Provide the (X, Y) coordinate of the cell's center where the given text is located.  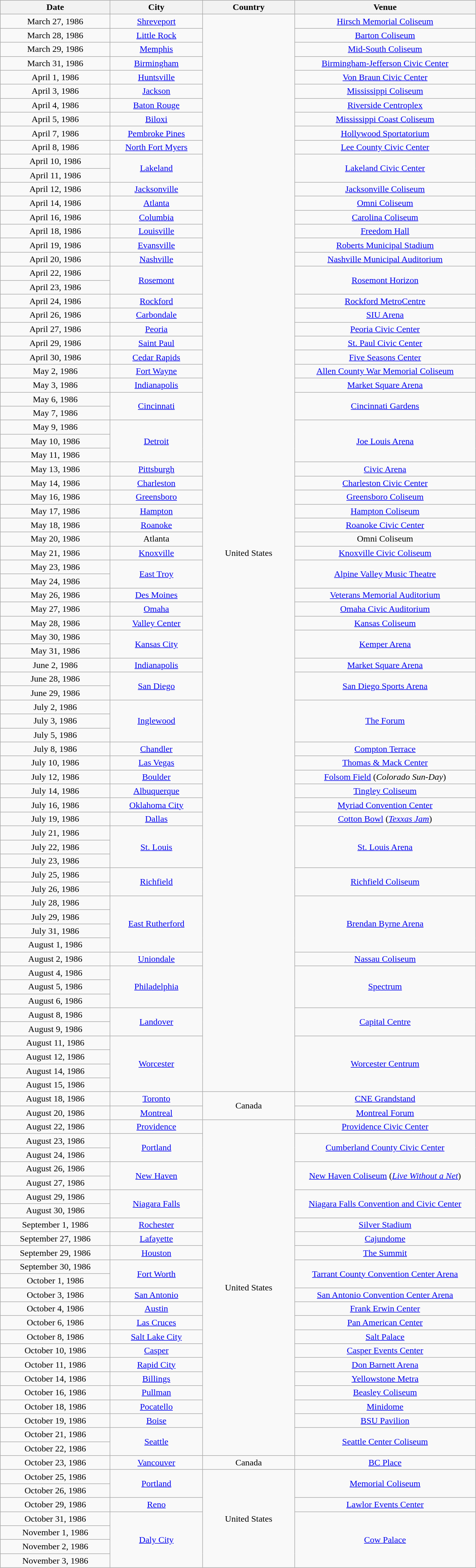
October 10, 1986 (55, 1351)
San Diego (157, 686)
City (157, 7)
Tingley Coliseum (385, 791)
November 3, 1986 (55, 1561)
July 2, 1986 (55, 707)
Biloxi (157, 119)
Providence (157, 1127)
Hampton (157, 511)
Las Vegas (157, 763)
Detroit (157, 441)
August 18, 1986 (55, 1099)
North Fort Myers (157, 147)
September 27, 1986 (55, 1239)
July 19, 1986 (55, 819)
Myriad Convention Center (385, 805)
April 18, 1986 (55, 231)
July 31, 1986 (55, 931)
Worcester Centrum (385, 1064)
Jackson (157, 91)
Richfield Coliseum (385, 882)
April 19, 1986 (55, 245)
October 6, 1986 (55, 1323)
Salt Lake City (157, 1337)
Daly City (157, 1540)
The Forum (385, 721)
July 25, 1986 (55, 875)
October 26, 1986 (55, 1490)
August 29, 1986 (55, 1197)
October 31, 1986 (55, 1519)
Cotton Bowl (Texxas Jam) (385, 819)
April 11, 1986 (55, 175)
Niagara Falls Convention and Civic Center (385, 1204)
Joe Louis Arena (385, 441)
Mississippi Coast Coliseum (385, 119)
Tarrant County Convention Center Arena (385, 1274)
Fort Worth (157, 1274)
October 14, 1986 (55, 1379)
Boulder (157, 777)
Des Moines (157, 595)
August 5, 1986 (55, 987)
May 7, 1986 (55, 413)
June 29, 1986 (55, 693)
Silver Stadium (385, 1225)
Memphis (157, 49)
August 2, 1986 (55, 959)
May 30, 1986 (55, 637)
May 28, 1986 (55, 623)
St. Louis (157, 847)
Jacksonville (157, 189)
Date (55, 7)
Casper Events Center (385, 1351)
Birmingham (157, 63)
July 28, 1986 (55, 903)
Kemper Arena (385, 644)
April 3, 1986 (55, 91)
July 26, 1986 (55, 889)
Montreal (157, 1113)
October 16, 1986 (55, 1393)
August 27, 1986 (55, 1183)
July 12, 1986 (55, 777)
May 26, 1986 (55, 595)
September 30, 1986 (55, 1267)
Beasley Coliseum (385, 1393)
Pan American Center (385, 1323)
Five Seasons Center (385, 357)
Hirsch Memorial Coliseum (385, 21)
East Troy (157, 574)
March 27, 1986 (55, 21)
CNE Grandstand (385, 1099)
Richfield (157, 882)
Freedom Hall (385, 231)
April 22, 1986 (55, 273)
May 16, 1986 (55, 497)
Thomas & Mack Center (385, 763)
August 14, 1986 (55, 1071)
July 29, 1986 (55, 917)
Chandler (157, 749)
May 9, 1986 (55, 427)
October 29, 1986 (55, 1504)
October 1, 1986 (55, 1281)
Don Barnett Arena (385, 1365)
Worcester (157, 1064)
April 24, 1986 (55, 301)
May 23, 1986 (55, 567)
Barton Coliseum (385, 35)
East Rutherford (157, 924)
BSU Pavilion (385, 1421)
Austin (157, 1309)
Dallas (157, 819)
Saint Paul (157, 343)
Reno (157, 1504)
The Summit (385, 1253)
Knoxville (157, 553)
Rosemont Horizon (385, 280)
Venue (385, 7)
July 3, 1986 (55, 721)
July 14, 1986 (55, 791)
Greensboro Coliseum (385, 497)
Pittsburgh (157, 469)
March 28, 1986 (55, 35)
Birmingham-Jefferson Civic Center (385, 63)
Kansas City (157, 644)
August 23, 1986 (55, 1141)
Salt Palace (385, 1337)
April 27, 1986 (55, 329)
March 29, 1986 (55, 49)
Yellowstone Metra (385, 1379)
Philadelphia (157, 987)
May 21, 1986 (55, 553)
May 14, 1986 (55, 483)
Pocatello (157, 1407)
Seattle (157, 1442)
April 4, 1986 (55, 105)
Allen County War Memorial Coliseum (385, 371)
Casper (157, 1351)
Columbia (157, 217)
April 30, 1986 (55, 357)
October 22, 1986 (55, 1449)
Montreal Forum (385, 1113)
Mid-South Coliseum (385, 49)
March 31, 1986 (55, 63)
Fort Wayne (157, 371)
August 15, 1986 (55, 1085)
Boise (157, 1421)
April 26, 1986 (55, 315)
Carolina Coliseum (385, 217)
Houston (157, 1253)
May 27, 1986 (55, 609)
August 12, 1986 (55, 1057)
October 8, 1986 (55, 1337)
August 22, 1986 (55, 1127)
San Antonio Convention Center Arena (385, 1294)
Lafayette (157, 1239)
April 7, 1986 (55, 133)
Rockford (157, 301)
September 1, 1986 (55, 1225)
April 1, 1986 (55, 77)
October 3, 1986 (55, 1294)
Roanoke Civic Center (385, 525)
April 23, 1986 (55, 287)
Evansville (157, 245)
Cajundome (385, 1239)
April 12, 1986 (55, 189)
Billings (157, 1379)
October 4, 1986 (55, 1309)
Capital Centre (385, 1022)
St. Louis Arena (385, 847)
Inglewood (157, 721)
May 10, 1986 (55, 441)
October 11, 1986 (55, 1365)
Kansas Coliseum (385, 623)
August 30, 1986 (55, 1211)
Rockford MetroCentre (385, 301)
Veterans Memorial Auditorium (385, 595)
Lakeland (157, 168)
July 16, 1986 (55, 805)
Hollywood Sportatorium (385, 133)
Vancouver (157, 1462)
November 2, 1986 (55, 1547)
Niagara Falls (157, 1204)
Omaha (157, 609)
Brendan Byrne Arena (385, 924)
May 17, 1986 (55, 511)
August 6, 1986 (55, 1001)
St. Paul Civic Center (385, 343)
July 22, 1986 (55, 847)
Cedar Rapids (157, 357)
Little Rock (157, 35)
July 23, 1986 (55, 861)
May 6, 1986 (55, 399)
Oklahoma City (157, 805)
Charleston (157, 483)
Pullman (157, 1393)
Folsom Field (Colorado Sun-Day) (385, 777)
Huntsville (157, 77)
Riverside Centroplex (385, 105)
April 8, 1986 (55, 147)
Roanoke (157, 525)
Omaha Civic Auditorium (385, 609)
Peoria Civic Center (385, 329)
May 13, 1986 (55, 469)
Pembroke Pines (157, 133)
April 16, 1986 (55, 217)
May 31, 1986 (55, 651)
June 2, 1986 (55, 665)
Roberts Municipal Stadium (385, 245)
Mississippi Coliseum (385, 91)
Jacksonville Coliseum (385, 189)
Frank Erwin Center (385, 1309)
Las Cruces (157, 1323)
Cincinnati (157, 406)
Landover (157, 1022)
May 2, 1986 (55, 371)
Louisville (157, 231)
Minidome (385, 1407)
Alpine Valley Music Theatre (385, 574)
Knoxville Civic Coliseum (385, 553)
Nashville Municipal Auditorium (385, 259)
Cincinnati Gardens (385, 406)
Seattle Center Coliseum (385, 1442)
Spectrum (385, 987)
August 8, 1986 (55, 1015)
August 26, 1986 (55, 1169)
October 25, 1986 (55, 1476)
San Diego Sports Arena (385, 686)
New Haven Coliseum (Live Without a Net) (385, 1176)
July 5, 1986 (55, 735)
August 11, 1986 (55, 1043)
August 1, 1986 (55, 945)
Shreveport (157, 21)
Charleston Civic Center (385, 483)
Civic Arena (385, 469)
October 19, 1986 (55, 1421)
November 1, 1986 (55, 1533)
April 20, 1986 (55, 259)
July 21, 1986 (55, 833)
July 8, 1986 (55, 749)
Country (248, 7)
Peoria (157, 329)
August 20, 1986 (55, 1113)
Compton Terrace (385, 749)
October 21, 1986 (55, 1435)
BC Place (385, 1462)
Lakeland Civic Center (385, 168)
September 29, 1986 (55, 1253)
Carbondale (157, 315)
Baton Rouge (157, 105)
Nassau Coliseum (385, 959)
Cumberland County Civic Center (385, 1148)
Uniondale (157, 959)
Toronto (157, 1099)
August 4, 1986 (55, 973)
August 9, 1986 (55, 1029)
Cow Palace (385, 1540)
May 3, 1986 (55, 385)
Greensboro (157, 497)
Rapid City (157, 1365)
July 10, 1986 (55, 763)
May 24, 1986 (55, 581)
Lawlor Events Center (385, 1504)
May 18, 1986 (55, 525)
SIU Arena (385, 315)
Lee County Civic Center (385, 147)
April 14, 1986 (55, 203)
August 24, 1986 (55, 1155)
New Haven (157, 1176)
Hampton Coliseum (385, 511)
Albuquerque (157, 791)
San Antonio (157, 1294)
Providence Civic Center (385, 1127)
Valley Center (157, 623)
April 10, 1986 (55, 161)
October 18, 1986 (55, 1407)
Memorial Coliseum (385, 1483)
Nashville (157, 259)
Von Braun Civic Center (385, 77)
Rochester (157, 1225)
Rosemont (157, 280)
May 11, 1986 (55, 455)
April 5, 1986 (55, 119)
June 28, 1986 (55, 679)
May 20, 1986 (55, 539)
October 23, 1986 (55, 1462)
April 29, 1986 (55, 343)
